Determine the (x, y) coordinate at the center of the cell enclosing the given text.  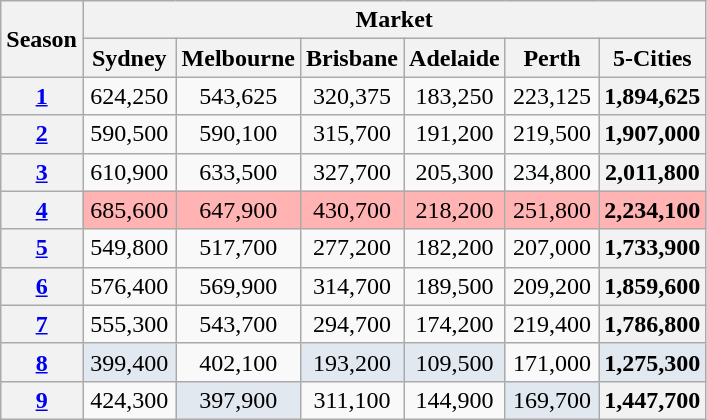
402,100 (238, 362)
171,000 (552, 362)
109,500 (455, 362)
315,700 (352, 134)
1,733,900 (652, 248)
543,700 (238, 324)
Season (42, 39)
1,447,700 (652, 400)
Adelaide (455, 58)
549,800 (129, 248)
1,907,000 (652, 134)
576,400 (129, 286)
183,250 (455, 96)
647,900 (238, 210)
8 (42, 362)
Melbourne (238, 58)
6 (42, 286)
543,625 (238, 96)
2,234,100 (652, 210)
633,500 (238, 172)
624,250 (129, 96)
207,000 (552, 248)
205,300 (455, 172)
234,800 (552, 172)
209,200 (552, 286)
277,200 (352, 248)
Market (394, 20)
2,011,800 (652, 172)
193,200 (352, 362)
2 (42, 134)
1,275,300 (652, 362)
517,700 (238, 248)
182,200 (455, 248)
294,700 (352, 324)
219,400 (552, 324)
174,200 (455, 324)
590,100 (238, 134)
9 (42, 400)
Sydney (129, 58)
3 (42, 172)
685,600 (129, 210)
311,100 (352, 400)
320,375 (352, 96)
590,500 (129, 134)
1,859,600 (652, 286)
4 (42, 210)
610,900 (129, 172)
1 (42, 96)
7 (42, 324)
397,900 (238, 400)
Perth (552, 58)
219,500 (552, 134)
1,894,625 (652, 96)
327,700 (352, 172)
5-Cities (652, 58)
430,700 (352, 210)
169,700 (552, 400)
569,900 (238, 286)
1,786,800 (652, 324)
189,500 (455, 286)
144,900 (455, 400)
555,300 (129, 324)
Brisbane (352, 58)
191,200 (455, 134)
223,125 (552, 96)
314,700 (352, 286)
251,800 (552, 210)
399,400 (129, 362)
424,300 (129, 400)
218,200 (455, 210)
5 (42, 248)
